Scan for the cell matching the given text and deliver its (X, Y) coordinate at center. 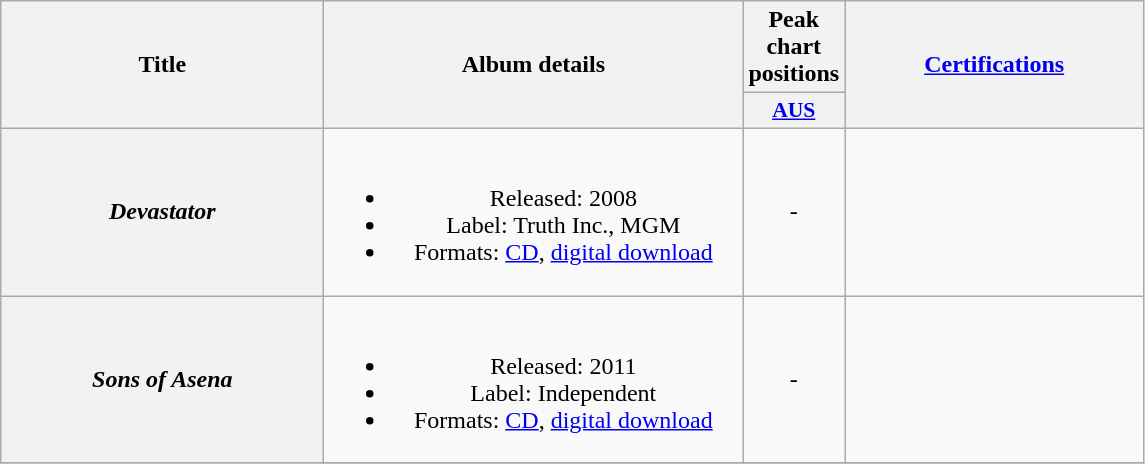
Certifications (994, 65)
Released: 2011Label: IndependentFormats: CD, digital download (534, 380)
Peak chart positions (794, 47)
Devastator (162, 212)
Released: 2008Label: Truth Inc., MGMFormats: CD, digital download (534, 212)
Sons of Asena (162, 380)
Album details (534, 65)
AUS (794, 111)
Title (162, 65)
